Determine the [x, y] coordinate at the center of the cell enclosing the given text.  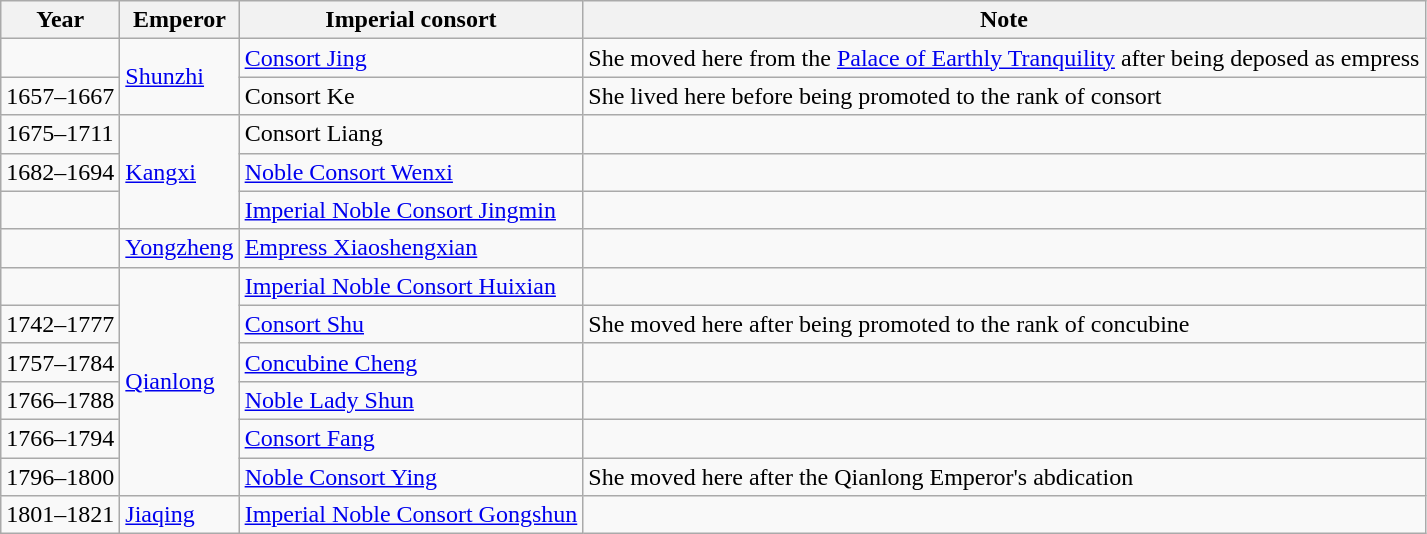
She lived here before being promoted to the rank of consort [1004, 96]
Kangxi [180, 172]
1675–1711 [60, 134]
1742–1777 [60, 324]
Imperial Noble Consort Huixian [411, 286]
1766–1788 [60, 400]
Yongzheng [180, 248]
Noble Consort Wenxi [411, 172]
Imperial consort [411, 20]
1766–1794 [60, 438]
Empress Xiaoshengxian [411, 248]
1657–1667 [60, 96]
Emperor [180, 20]
Year [60, 20]
Note [1004, 20]
1796–1800 [60, 477]
Noble Lady Shun [411, 400]
Consort Shu [411, 324]
Jiaqing [180, 515]
Imperial Noble Consort Jingmin [411, 210]
1757–1784 [60, 362]
Consort Ke [411, 96]
Imperial Noble Consort Gongshun [411, 515]
Shunzhi [180, 77]
Qianlong [180, 381]
Noble Consort Ying [411, 477]
Consort Jing [411, 58]
She moved here after being promoted to the rank of concubine [1004, 324]
1801–1821 [60, 515]
She moved here from the Palace of Earthly Tranquility after being deposed as empress [1004, 58]
Consort Fang [411, 438]
She moved here after the Qianlong Emperor's abdication [1004, 477]
Concubine Cheng [411, 362]
1682–1694 [60, 172]
Consort Liang [411, 134]
